For the text-containing cell, return its midpoint in (x, y) coordinate format. 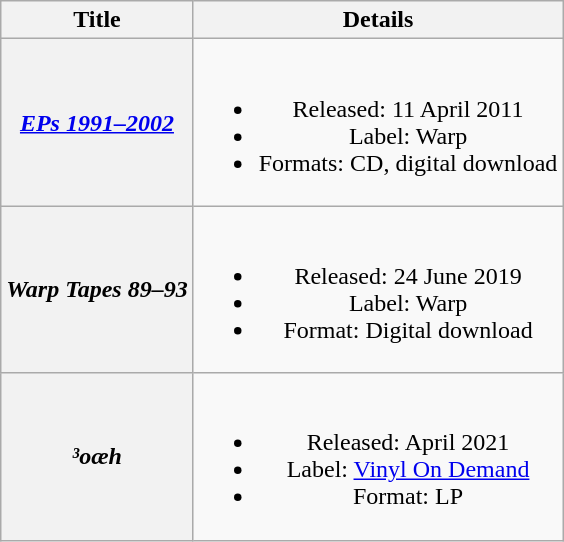
³oæh (97, 456)
Released: April 2021Label: Vinyl On DemandFormat: LP (378, 456)
Details (378, 20)
Title (97, 20)
Released: 11 April 2011Label: WarpFormats: CD, digital download (378, 122)
EPs 1991–2002 (97, 122)
Warp Tapes 89–93 (97, 290)
Released: 24 June 2019Label: WarpFormat: Digital download (378, 290)
